Find where the given text appears and provide that cell's center as [x, y] coordinate. 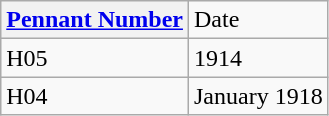
1914 [258, 58]
January 1918 [258, 96]
H05 [95, 58]
Date [258, 20]
H04 [95, 96]
Pennant Number [95, 20]
